Locate the cell with the specified text and output its (X, Y) center coordinate. 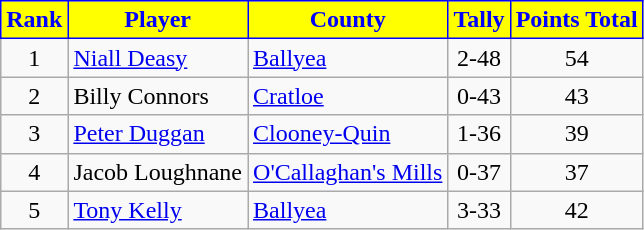
54 (576, 58)
Rank (34, 20)
County (348, 20)
37 (576, 172)
Niall Deasy (158, 58)
42 (576, 210)
Points Total (576, 20)
3-33 (479, 210)
2 (34, 96)
3 (34, 134)
Jacob Loughnane (158, 172)
Tony Kelly (158, 210)
2-48 (479, 58)
4 (34, 172)
Billy Connors (158, 96)
5 (34, 210)
39 (576, 134)
Clooney-Quin (348, 134)
Cratloe (348, 96)
Player (158, 20)
1-36 (479, 134)
1 (34, 58)
43 (576, 96)
0-37 (479, 172)
0-43 (479, 96)
O'Callaghan's Mills (348, 172)
Peter Duggan (158, 134)
Tally (479, 20)
